Find where the given text appears and provide that cell's center as (X, Y) coordinate. 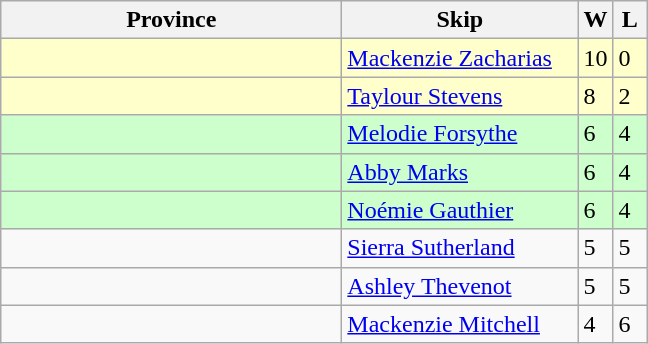
Melodie Forsythe (460, 134)
Sierra Sutherland (460, 248)
L (630, 20)
2 (630, 96)
Province (172, 20)
0 (630, 58)
Taylour Stevens (460, 96)
W (596, 20)
Noémie Gauthier (460, 210)
10 (596, 58)
8 (596, 96)
Mackenzie Mitchell (460, 324)
Skip (460, 20)
Mackenzie Zacharias (460, 58)
Abby Marks (460, 172)
Ashley Thevenot (460, 286)
